Search for the cell housing the specified text and yield its [X, Y] center coordinate. 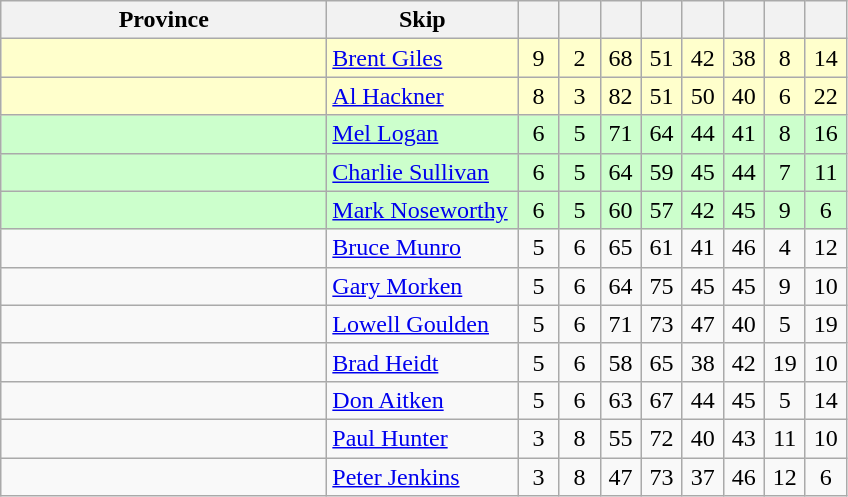
Don Aitken [422, 400]
22 [826, 96]
63 [620, 400]
59 [662, 172]
55 [620, 438]
61 [662, 248]
43 [744, 438]
75 [662, 286]
Mel Logan [422, 134]
72 [662, 438]
Peter Jenkins [422, 477]
Mark Noseworthy [422, 210]
Paul Hunter [422, 438]
58 [620, 362]
2 [580, 58]
50 [702, 96]
Charlie Sullivan [422, 172]
Bruce Munro [422, 248]
7 [784, 172]
16 [826, 134]
Brad Heidt [422, 362]
67 [662, 400]
82 [620, 96]
Province [164, 20]
Gary Morken [422, 286]
4 [784, 248]
Brent Giles [422, 58]
Lowell Goulden [422, 324]
68 [620, 58]
37 [702, 477]
57 [662, 210]
Al Hackner [422, 96]
Skip [422, 20]
60 [620, 210]
